Search for the cell housing the specified text and yield its (x, y) center coordinate. 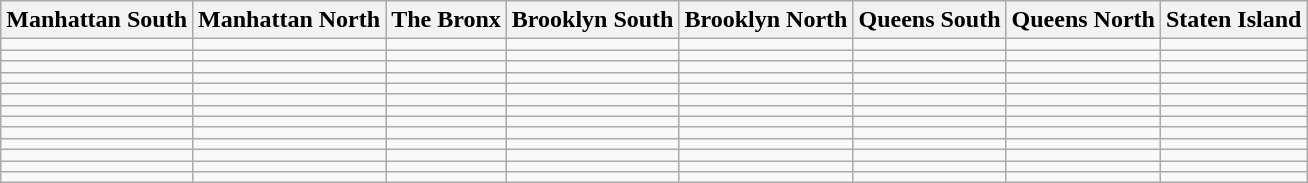
Brooklyn South (592, 20)
Queens South (930, 20)
The Bronx (446, 20)
Staten Island (1233, 20)
Manhattan South (97, 20)
Queens North (1083, 20)
Brooklyn North (766, 20)
Manhattan North (290, 20)
